From the cell containing the given text, extract its center point as [X, Y] coordinate. 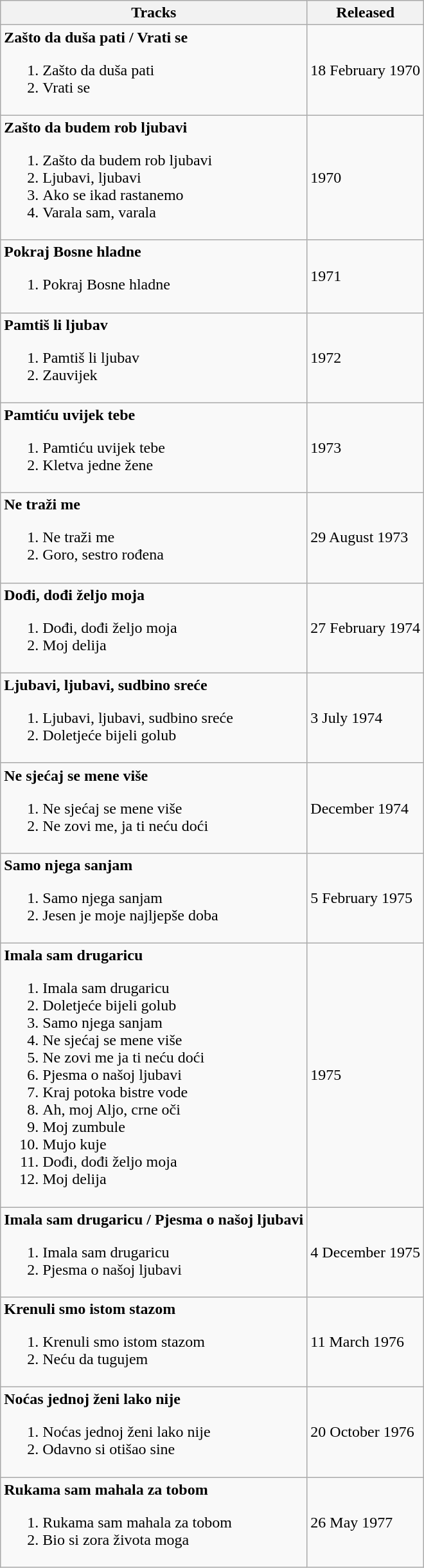
Pamtiću uvijek tebePamtiću uvijek tebeKletva jedne žene [154, 448]
3 July 1974 [366, 718]
Tracks [154, 13]
5 February 1975 [366, 898]
Samo njega sanjamSamo njega sanjamJesen je moje najljepše doba [154, 898]
Zašto da duša pati / Vrati seZašto da duša patiVrati se [154, 70]
1971 [366, 277]
1975 [366, 1075]
Ne traži meNe traži meGoro, sestro rođena [154, 538]
Dođi, dođi željo mojaDođi, dođi željo mojaMoj delija [154, 628]
Krenuli smo istom stazomKrenuli smo istom stazomNeću da tugujem [154, 1342]
1970 [366, 178]
1972 [366, 358]
Imala sam drugaricu / Pjesma o našoj ljubaviImala sam drugaricuPjesma o našoj ljubavi [154, 1252]
27 February 1974 [366, 628]
Pokraj Bosne hladnePokraj Bosne hladne [154, 277]
Ne sjećaj se mene višeNe sjećaj se mene višeNe zovi me, ja ti neću doći [154, 808]
Rukama sam mahala za tobomRukama sam mahala za tobomBio si zora života moga [154, 1522]
Zašto da budem rob ljubaviZašto da budem rob ljubaviLjubavi, ljubaviAko se ikad rastanemoVarala sam, varala [154, 178]
Pamtiš li ljubavPamtiš li ljubavZauvijek [154, 358]
18 February 1970 [366, 70]
December 1974 [366, 808]
4 December 1975 [366, 1252]
20 October 1976 [366, 1432]
Ljubavi, ljubavi, sudbino srećeLjubavi, ljubavi, sudbino srećeDoletjeće bijeli golub [154, 718]
11 March 1976 [366, 1342]
Noćas jednoj ženi lako nijeNoćas jednoj ženi lako nijeOdavno si otišao sine [154, 1432]
26 May 1977 [366, 1522]
29 August 1973 [366, 538]
1973 [366, 448]
Released [366, 13]
